Locate the cell with the specified text and output its (x, y) center coordinate. 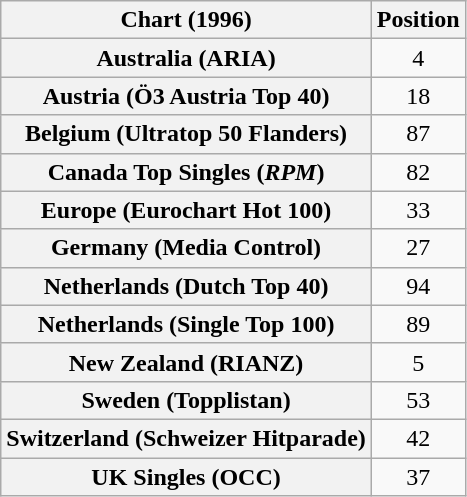
33 (418, 210)
Chart (1996) (186, 20)
18 (418, 96)
Europe (Eurochart Hot 100) (186, 210)
89 (418, 324)
Netherlands (Single Top 100) (186, 324)
82 (418, 172)
87 (418, 134)
Belgium (Ultratop 50 Flanders) (186, 134)
Position (418, 20)
27 (418, 248)
UK Singles (OCC) (186, 477)
Switzerland (Schweizer Hitparade) (186, 438)
53 (418, 400)
42 (418, 438)
Canada Top Singles (RPM) (186, 172)
Netherlands (Dutch Top 40) (186, 286)
Sweden (Topplistan) (186, 400)
5 (418, 362)
Australia (ARIA) (186, 58)
New Zealand (RIANZ) (186, 362)
Austria (Ö3 Austria Top 40) (186, 96)
37 (418, 477)
Germany (Media Control) (186, 248)
94 (418, 286)
4 (418, 58)
